From the cell containing the given text, extract its center point as [x, y] coordinate. 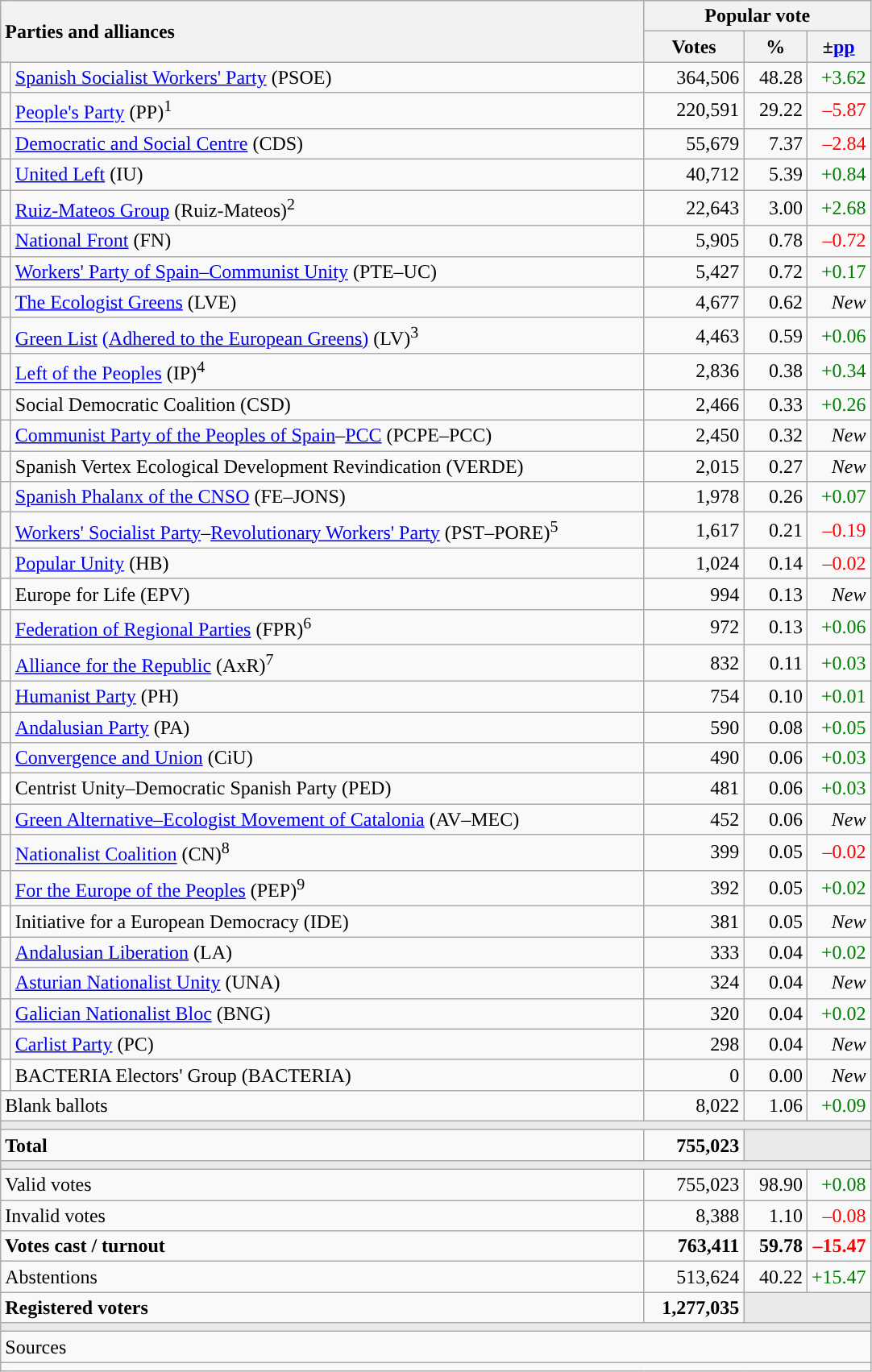
Sources [435, 1347]
–0.08 [838, 1216]
40,712 [694, 175]
People's Party (PP)1 [327, 111]
0.26 [775, 497]
+3.62 [838, 77]
Workers' Party of Spain–Communist Unity (PTE–UC) [327, 271]
Votes [694, 47]
For the Europe of the Peoples (PEP)9 [327, 888]
5.39 [775, 175]
Convergence and Union (CiU) [327, 758]
298 [694, 1044]
Ruiz-Mateos Group (Ruiz-Mateos)2 [327, 208]
Invalid votes [322, 1216]
Spanish Phalanx of the CNSO (FE–JONS) [327, 497]
4,677 [694, 302]
5,427 [694, 271]
0.59 [775, 335]
392 [694, 888]
754 [694, 697]
–15.47 [838, 1246]
29.22 [775, 111]
% [775, 47]
Spanish Vertex Ecological Development Revindication (VERDE) [327, 466]
0.21 [775, 530]
0.33 [775, 404]
Left of the Peoples (IP)4 [327, 372]
2,450 [694, 436]
1.06 [775, 1105]
399 [694, 852]
0.08 [775, 727]
BACTERIA Electors' Group (BACTERIA) [327, 1075]
0.38 [775, 372]
+0.08 [838, 1185]
994 [694, 594]
452 [694, 819]
1,978 [694, 497]
0.72 [775, 271]
United Left (IU) [327, 175]
98.90 [775, 1185]
2,015 [694, 466]
0.62 [775, 302]
Popular vote [758, 16]
2,466 [694, 404]
1,024 [694, 563]
Blank ballots [322, 1105]
Andalusian Liberation (LA) [327, 952]
–5.87 [838, 111]
972 [694, 627]
22,643 [694, 208]
3.00 [775, 208]
Nationalist Coalition (CN)8 [327, 852]
Spanish Socialist Workers' Party (PSOE) [327, 77]
513,624 [694, 1277]
Alliance for the Republic (AxR)7 [327, 664]
1,617 [694, 530]
Centrist Unity–Democratic Spanish Party (PED) [327, 789]
+0.17 [838, 271]
8,388 [694, 1216]
0.11 [775, 664]
–2.84 [838, 143]
Popular Unity (HB) [327, 563]
590 [694, 727]
Green Alternative–Ecologist Movement of Catalonia (AV–MEC) [327, 819]
Abstentions [322, 1277]
0.27 [775, 466]
+0.05 [838, 727]
+0.01 [838, 697]
0 [694, 1075]
+0.84 [838, 175]
Asturian Nationalist Unity (UNA) [327, 983]
Social Democratic Coalition (CSD) [327, 404]
490 [694, 758]
National Front (FN) [327, 241]
Federation of Regional Parties (FPR)6 [327, 627]
Carlist Party (PC) [327, 1044]
Democratic and Social Centre (CDS) [327, 143]
320 [694, 1013]
0.00 [775, 1075]
324 [694, 983]
2,836 [694, 372]
–0.19 [838, 530]
+15.47 [838, 1277]
40.22 [775, 1277]
Parties and alliances [322, 31]
220,591 [694, 111]
0.14 [775, 563]
333 [694, 952]
Votes cast / turnout [322, 1246]
+0.09 [838, 1105]
55,679 [694, 143]
1,277,035 [694, 1308]
Green List (Adhered to the European Greens) (LV)3 [327, 335]
Registered voters [322, 1308]
Initiative for a European Democracy (IDE) [327, 922]
8,022 [694, 1105]
59.78 [775, 1246]
832 [694, 664]
The Ecologist Greens (LVE) [327, 302]
Workers' Socialist Party–Revolutionary Workers' Party (PST–PORE)5 [327, 530]
Total [322, 1145]
Humanist Party (PH) [327, 697]
364,506 [694, 77]
1.10 [775, 1216]
+0.34 [838, 372]
Galician Nationalist Bloc (BNG) [327, 1013]
48.28 [775, 77]
381 [694, 922]
Communist Party of the Peoples of Spain–PCC (PCPE–PCC) [327, 436]
+0.07 [838, 497]
7.37 [775, 143]
+2.68 [838, 208]
0.78 [775, 241]
481 [694, 789]
4,463 [694, 335]
±pp [838, 47]
–0.72 [838, 241]
+0.26 [838, 404]
5,905 [694, 241]
0.10 [775, 697]
0.32 [775, 436]
Andalusian Party (PA) [327, 727]
Europe for Life (EPV) [327, 594]
Valid votes [322, 1185]
763,411 [694, 1246]
